Extract the [X, Y] coordinate from the center of the cell holding the provided text.  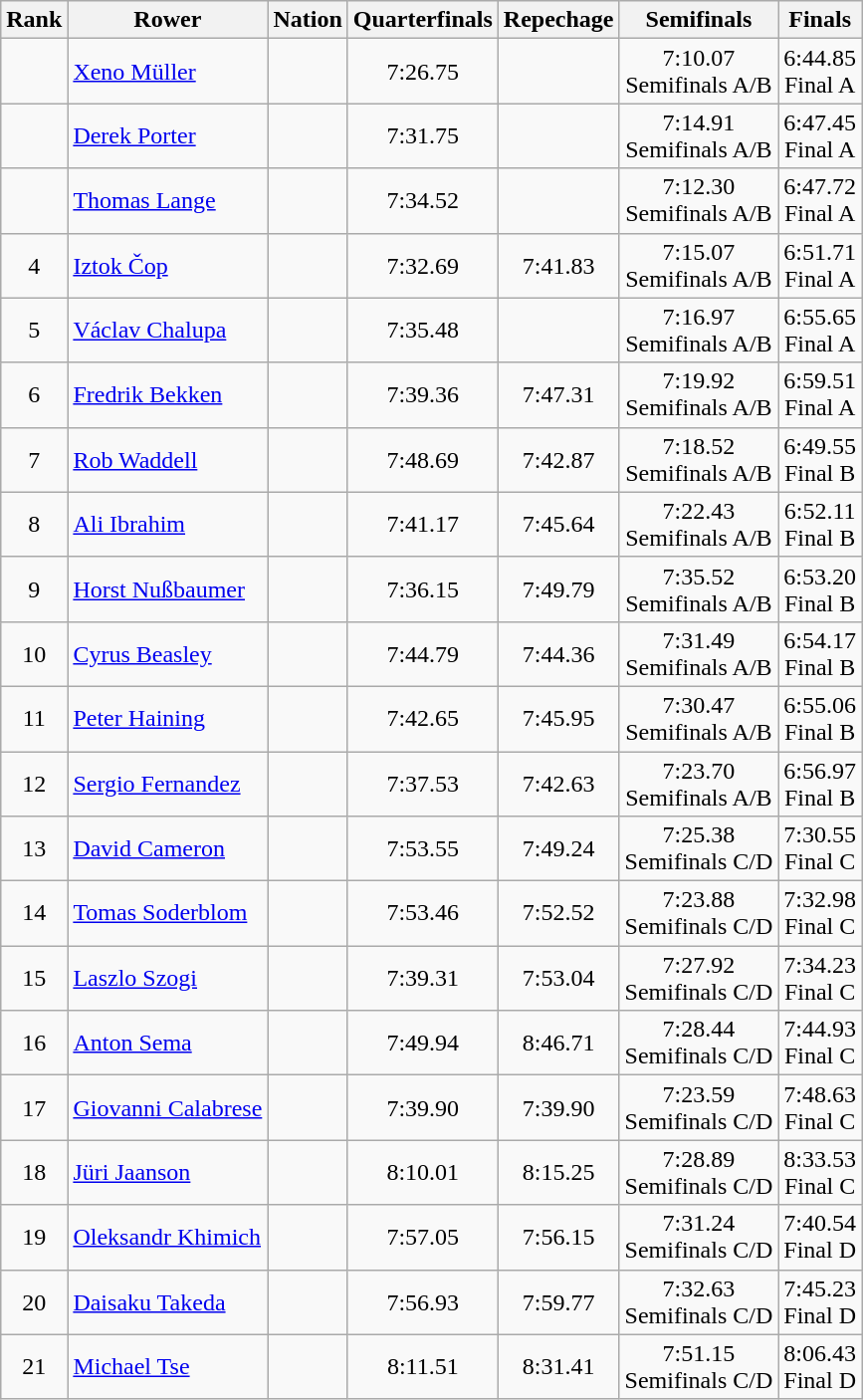
7:49.79 [558, 589]
7:44.79 [422, 653]
7:31.49Semifinals A/B [699, 653]
7:45.23Final D [820, 1302]
Nation [308, 20]
7:35.48 [422, 331]
7:49.94 [422, 1044]
6:55.65Final A [820, 331]
10 [34, 653]
7:23.59Semifinals C/D [699, 1107]
8:06.43Final D [820, 1366]
7:15.07Semifinals A/B [699, 265]
6:59.51Final A [820, 394]
6:51.71Final A [820, 265]
6:53.20Final B [820, 589]
7:22.43Semifinals A/B [699, 524]
6:56.97Final B [820, 783]
8:31.41 [558, 1366]
Cyrus Beasley [167, 653]
Tomas Soderblom [167, 914]
7:28.44Semifinals C/D [699, 1044]
7:32.69 [422, 265]
8:11.51 [422, 1366]
6:47.72Final A [820, 201]
8 [34, 524]
19 [34, 1237]
7:53.46 [422, 914]
7:41.17 [422, 524]
7:53.55 [422, 848]
Jüri Jaanson [167, 1173]
Rank [34, 20]
7:30.55Final C [820, 848]
Thomas Lange [167, 201]
Anton Sema [167, 1044]
7:37.53 [422, 783]
7:48.63Final C [820, 1107]
Iztok Čop [167, 265]
9 [34, 589]
Rob Waddell [167, 460]
21 [34, 1366]
8:15.25 [558, 1173]
7:42.87 [558, 460]
Václav Chalupa [167, 331]
13 [34, 848]
Semifinals [699, 20]
20 [34, 1302]
7:12.30Semifinals A/B [699, 201]
Michael Tse [167, 1366]
18 [34, 1173]
17 [34, 1107]
7:26.75 [422, 72]
16 [34, 1044]
Peter Haining [167, 719]
7:51.15Semifinals C/D [699, 1366]
15 [34, 978]
7:52.52 [558, 914]
7:40.54Final D [820, 1237]
Rower [167, 20]
7:31.75 [422, 135]
Daisaku Takeda [167, 1302]
4 [34, 265]
Sergio Fernandez [167, 783]
David Cameron [167, 848]
7:23.88Semifinals C/D [699, 914]
Horst Nußbaumer [167, 589]
8:10.01 [422, 1173]
7:10.07Semifinals A/B [699, 72]
7:42.63 [558, 783]
Ali Ibrahim [167, 524]
7:53.04 [558, 978]
6:54.17Final B [820, 653]
6:44.85Final A [820, 72]
Xeno Müller [167, 72]
7:14.91Semifinals A/B [699, 135]
7:16.97Semifinals A/B [699, 331]
7:28.89Semifinals C/D [699, 1173]
7:45.64 [558, 524]
6:49.55Final B [820, 460]
Laszlo Szogi [167, 978]
7:39.36 [422, 394]
7:35.52Semifinals A/B [699, 589]
6:55.06Final B [820, 719]
7:47.31 [558, 394]
7:25.38Semifinals C/D [699, 848]
7:30.47Semifinals A/B [699, 719]
7:39.31 [422, 978]
7:41.83 [558, 265]
Quarterfinals [422, 20]
8:33.53Final C [820, 1173]
7:49.24 [558, 848]
7:56.15 [558, 1237]
7:34.23Final C [820, 978]
7:31.24Semifinals C/D [699, 1237]
7:42.65 [422, 719]
Derek Porter [167, 135]
7:44.93Final C [820, 1044]
7:23.70Semifinals A/B [699, 783]
Giovanni Calabrese [167, 1107]
7:19.92Semifinals A/B [699, 394]
7:34.52 [422, 201]
Fredrik Bekken [167, 394]
7:18.52Semifinals A/B [699, 460]
7:32.98Final C [820, 914]
12 [34, 783]
6:47.45Final A [820, 135]
7:36.15 [422, 589]
6:52.11Final B [820, 524]
7:27.92Semifinals C/D [699, 978]
7:59.77 [558, 1302]
7:44.36 [558, 653]
Finals [820, 20]
7 [34, 460]
7:57.05 [422, 1237]
11 [34, 719]
7:45.95 [558, 719]
7:56.93 [422, 1302]
6 [34, 394]
8:46.71 [558, 1044]
7:32.63Semifinals C/D [699, 1302]
Repechage [558, 20]
14 [34, 914]
Oleksandr Khimich [167, 1237]
7:48.69 [422, 460]
5 [34, 331]
